Detect which cell encompasses the target text, then output its [X, Y] center coordinate. 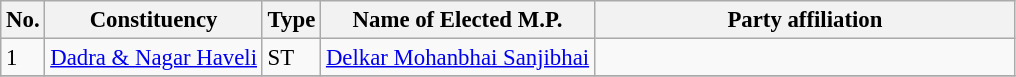
Party affiliation [804, 20]
No. [23, 20]
Constituency [154, 20]
Dadra & Nagar Haveli [154, 58]
1 [23, 58]
Delkar Mohanbhai Sanjibhai [458, 58]
Name of Elected M.P. [458, 20]
ST [291, 58]
Type [291, 20]
